Find where the given text appears and provide that cell's center as (X, Y) coordinate. 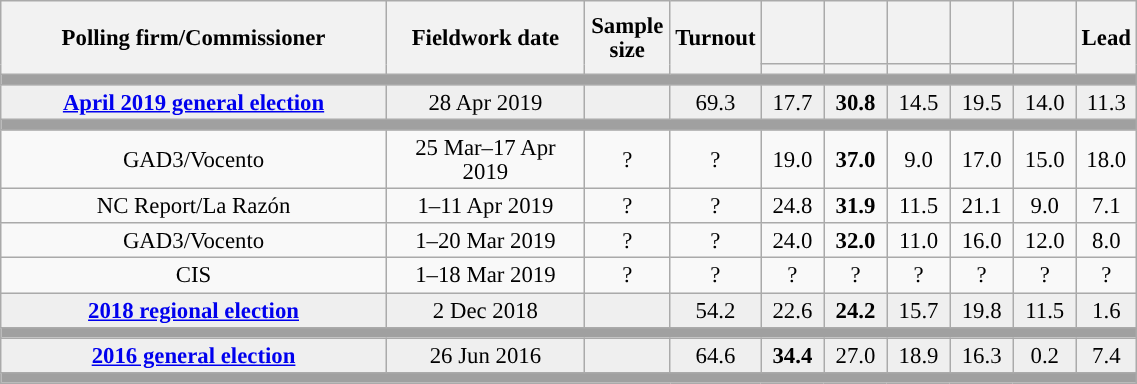
16.3 (982, 356)
Polling firm/Commissioner (194, 38)
2018 regional election (194, 310)
Lead (1106, 38)
14.5 (918, 102)
69.3 (716, 102)
17.0 (982, 160)
NC Report/La Razón (194, 206)
0.2 (1044, 356)
1–20 Mar 2019 (485, 242)
Turnout (716, 38)
25 Mar–17 Apr 2019 (485, 160)
64.6 (716, 356)
CIS (194, 276)
21.1 (982, 206)
26 Jun 2016 (485, 356)
24.2 (856, 310)
11.3 (1106, 102)
Sample size (627, 38)
2016 general election (194, 356)
8.0 (1106, 242)
Fieldwork date (485, 38)
18.9 (918, 356)
19.5 (982, 102)
14.0 (1044, 102)
12.0 (1044, 242)
17.7 (792, 102)
19.0 (792, 160)
7.1 (1106, 206)
April 2019 general election (194, 102)
1–11 Apr 2019 (485, 206)
34.4 (792, 356)
28 Apr 2019 (485, 102)
11.0 (918, 242)
15.7 (918, 310)
1–18 Mar 2019 (485, 276)
1.6 (1106, 310)
32.0 (856, 242)
18.0 (1106, 160)
22.6 (792, 310)
27.0 (856, 356)
16.0 (982, 242)
15.0 (1044, 160)
24.8 (792, 206)
2 Dec 2018 (485, 310)
24.0 (792, 242)
37.0 (856, 160)
7.4 (1106, 356)
19.8 (982, 310)
30.8 (856, 102)
31.9 (856, 206)
54.2 (716, 310)
